Provide the (X, Y) coordinate of the cell's center where the given text is located.  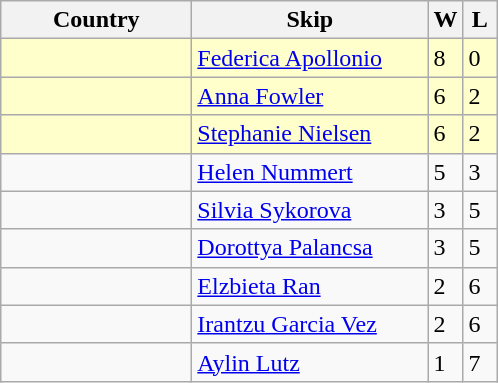
Silvia Sykorova (310, 210)
Helen Nummert (310, 172)
8 (446, 58)
7 (480, 362)
Stephanie Nielsen (310, 134)
Federica Apollonio (310, 58)
0 (480, 58)
Country (96, 20)
Aylin Lutz (310, 362)
Skip (310, 20)
1 (446, 362)
Anna Fowler (310, 96)
Dorottya Palancsa (310, 248)
Elzbieta Ran (310, 286)
L (480, 20)
W (446, 20)
Irantzu Garcia Vez (310, 324)
